Search for the cell housing the specified text and yield its (x, y) center coordinate. 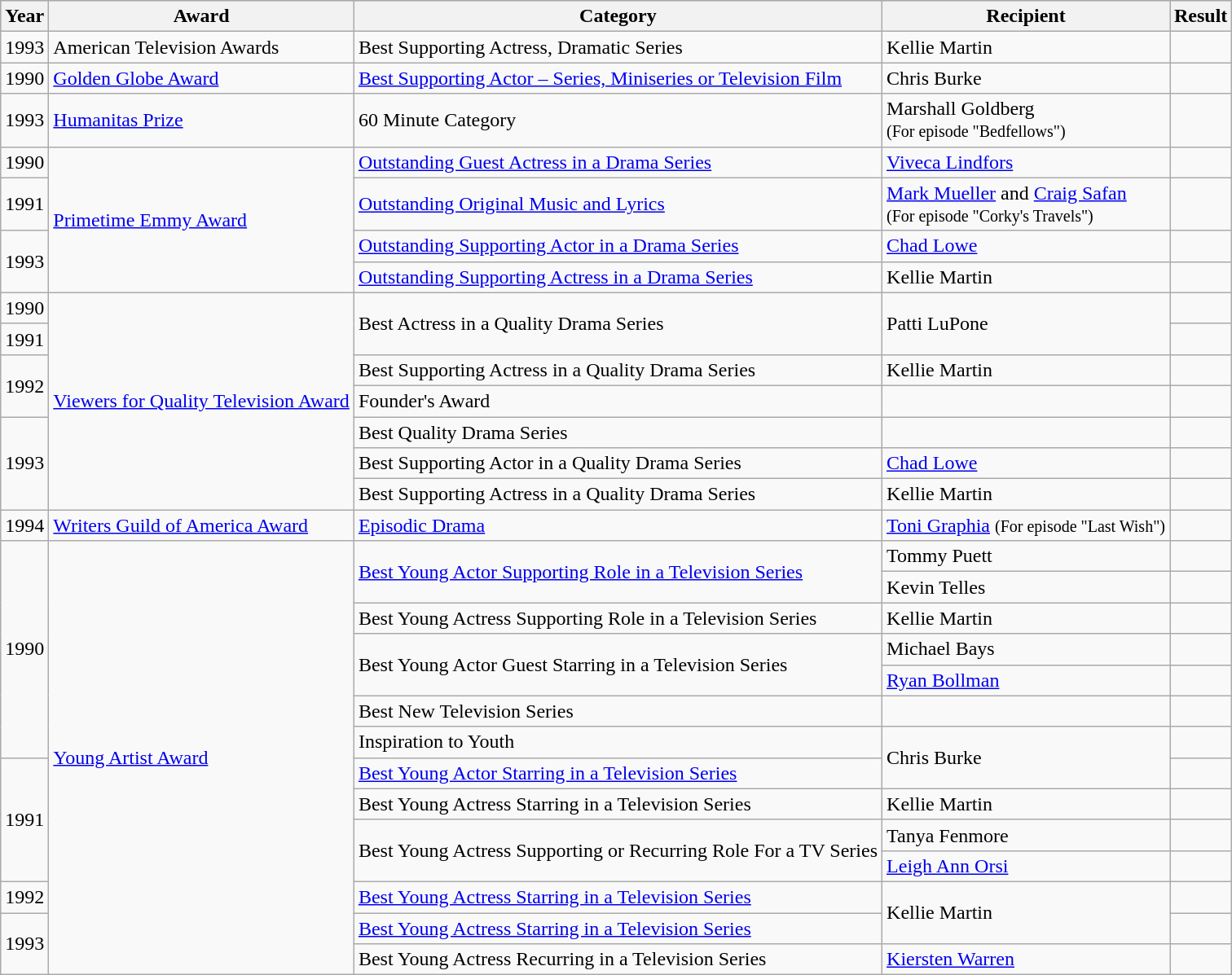
Primetime Emmy Award (202, 220)
Best Supporting Actor – Series, Miniseries or Television Film (618, 78)
Founder's Award (618, 401)
Outstanding Supporting Actor in a Drama Series (618, 246)
Best Young Actress Recurring in a Television Series (618, 960)
Best Young Actor Supporting Role in a Television Series (618, 572)
Category (618, 16)
Outstanding Supporting Actress in a Drama Series (618, 277)
Mark Mueller and Craig Safan(For episode "Corky's Travels") (1027, 204)
Best Supporting Actress, Dramatic Series (618, 47)
Result (1201, 16)
Best Quality Drama Series (618, 433)
Best Actress in a Quality Drama Series (618, 323)
Toni Graphia (For episode "Last Wish") (1027, 525)
Year (24, 16)
Leigh Ann Orsi (1027, 866)
American Television Awards (202, 47)
Writers Guild of America Award (202, 525)
Michael Bays (1027, 649)
Golden Globe Award (202, 78)
Tommy Puett (1027, 556)
Best Supporting Actor in a Quality Drama Series (618, 463)
Episodic Drama (618, 525)
Best Young Actress Supporting or Recurring Role For a TV Series (618, 850)
Award (202, 16)
Kevin Telles (1027, 587)
Marshall Goldberg(For episode "Bedfellows") (1027, 121)
60 Minute Category (618, 121)
Best Young Actor Guest Starring in a Television Series (618, 665)
Tanya Fenmore (1027, 835)
Recipient (1027, 16)
Humanitas Prize (202, 121)
1994 (24, 525)
Young Artist Award (202, 758)
Best New Television Series (618, 711)
Viveca Lindfors (1027, 162)
Kiersten Warren (1027, 960)
Best Young Actress Supporting Role in a Television Series (618, 618)
Inspiration to Youth (618, 742)
Ryan Bollman (1027, 680)
Best Young Actor Starring in a Television Series (618, 773)
Outstanding Original Music and Lyrics (618, 204)
Outstanding Guest Actress in a Drama Series (618, 162)
Patti LuPone (1027, 323)
Viewers for Quality Television Award (202, 401)
